For the text-containing cell, return its midpoint in [X, Y] coordinate format. 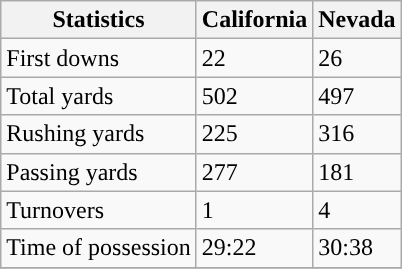
Rushing yards [99, 134]
502 [254, 96]
California [254, 20]
30:38 [357, 248]
1 [254, 210]
277 [254, 172]
Passing yards [99, 172]
29:22 [254, 248]
Turnovers [99, 210]
26 [357, 58]
Nevada [357, 20]
225 [254, 134]
Statistics [99, 20]
497 [357, 96]
Time of possession [99, 248]
First downs [99, 58]
Total yards [99, 96]
22 [254, 58]
316 [357, 134]
4 [357, 210]
181 [357, 172]
